Identify which cell holds the provided text, then report its (x, y) central coordinate. 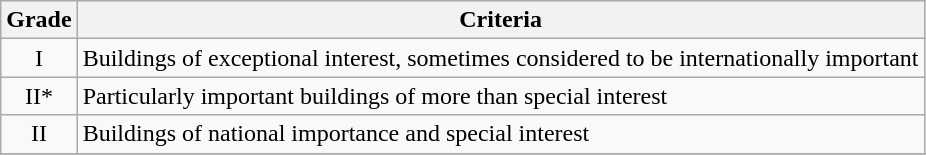
Buildings of exceptional interest, sometimes considered to be internationally important (500, 58)
Particularly important buildings of more than special interest (500, 96)
I (39, 58)
II* (39, 96)
Criteria (500, 20)
II (39, 134)
Grade (39, 20)
Buildings of national importance and special interest (500, 134)
